Determine the [X, Y] coordinate at the center of the cell enclosing the given text.  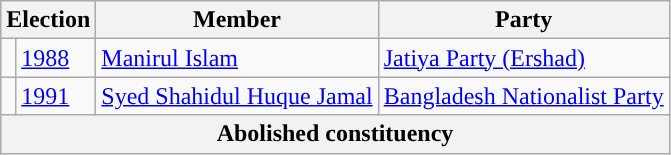
Member [237, 20]
1988 [56, 58]
Manirul Islam [237, 58]
Party [524, 20]
Election [48, 20]
1991 [56, 96]
Abolished constituency [335, 134]
Jatiya Party (Ershad) [524, 58]
Syed Shahidul Huque Jamal [237, 96]
Bangladesh Nationalist Party [524, 96]
